Return (x, y) of the center of cell containing provided text 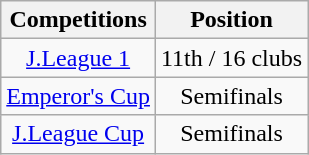
Position (231, 20)
Emperor's Cup (78, 96)
Competitions (78, 20)
11th / 16 clubs (231, 58)
J.League 1 (78, 58)
J.League Cup (78, 134)
